Return the [x, y] coordinate for the center point of the cell that contains the specified text.  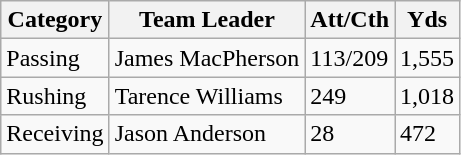
Jason Anderson [207, 134]
Category [55, 20]
Tarence Williams [207, 96]
28 [350, 134]
472 [428, 134]
Passing [55, 58]
Rushing [55, 96]
113/209 [350, 58]
1,555 [428, 58]
249 [350, 96]
Att/Cth [350, 20]
Yds [428, 20]
Receiving [55, 134]
James MacPherson [207, 58]
Team Leader [207, 20]
1,018 [428, 96]
